Return the [x, y] coordinate for the center point of the cell that contains the specified text.  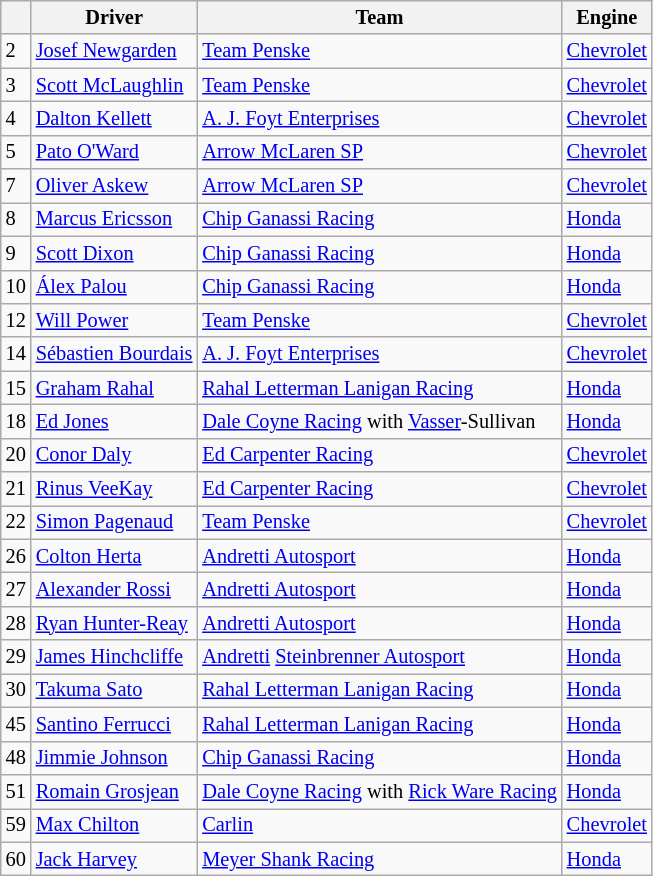
5 [16, 152]
9 [16, 253]
Meyer Shank Racing [379, 859]
27 [16, 589]
Josef Newgarden [114, 51]
20 [16, 455]
10 [16, 287]
Oliver Askew [114, 186]
Carlin [379, 825]
Rinus VeeKay [114, 489]
Jack Harvey [114, 859]
3 [16, 85]
21 [16, 489]
Alexander Rossi [114, 589]
4 [16, 118]
Scott Dixon [114, 253]
Conor Daly [114, 455]
22 [16, 522]
15 [16, 388]
Driver [114, 17]
Pato O'Ward [114, 152]
Dalton Kellett [114, 118]
2 [16, 51]
18 [16, 421]
60 [16, 859]
Jimmie Johnson [114, 758]
Romain Grosjean [114, 791]
Santino Ferrucci [114, 724]
Colton Herta [114, 556]
Ed Jones [114, 421]
8 [16, 219]
59 [16, 825]
45 [16, 724]
Sébastien Bourdais [114, 354]
14 [16, 354]
Will Power [114, 320]
Simon Pagenaud [114, 522]
Engine [607, 17]
Andretti Steinbrenner Autosport [379, 657]
Scott McLaughlin [114, 85]
28 [16, 623]
48 [16, 758]
Max Chilton [114, 825]
James Hinchcliffe [114, 657]
Team [379, 17]
51 [16, 791]
Graham Rahal [114, 388]
7 [16, 186]
Álex Palou [114, 287]
Dale Coyne Racing with Rick Ware Racing [379, 791]
30 [16, 690]
29 [16, 657]
Ryan Hunter-Reay [114, 623]
Marcus Ericsson [114, 219]
Dale Coyne Racing with Vasser-Sullivan [379, 421]
26 [16, 556]
Takuma Sato [114, 690]
12 [16, 320]
